Output the [x, y] coordinate of the center of the cell containing the given text.  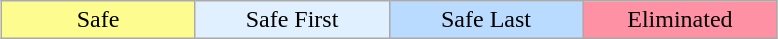
Safe Last [486, 20]
Safe [98, 20]
Eliminated [680, 20]
Safe First [292, 20]
